Identify which cell holds the provided text, then report its [x, y] central coordinate. 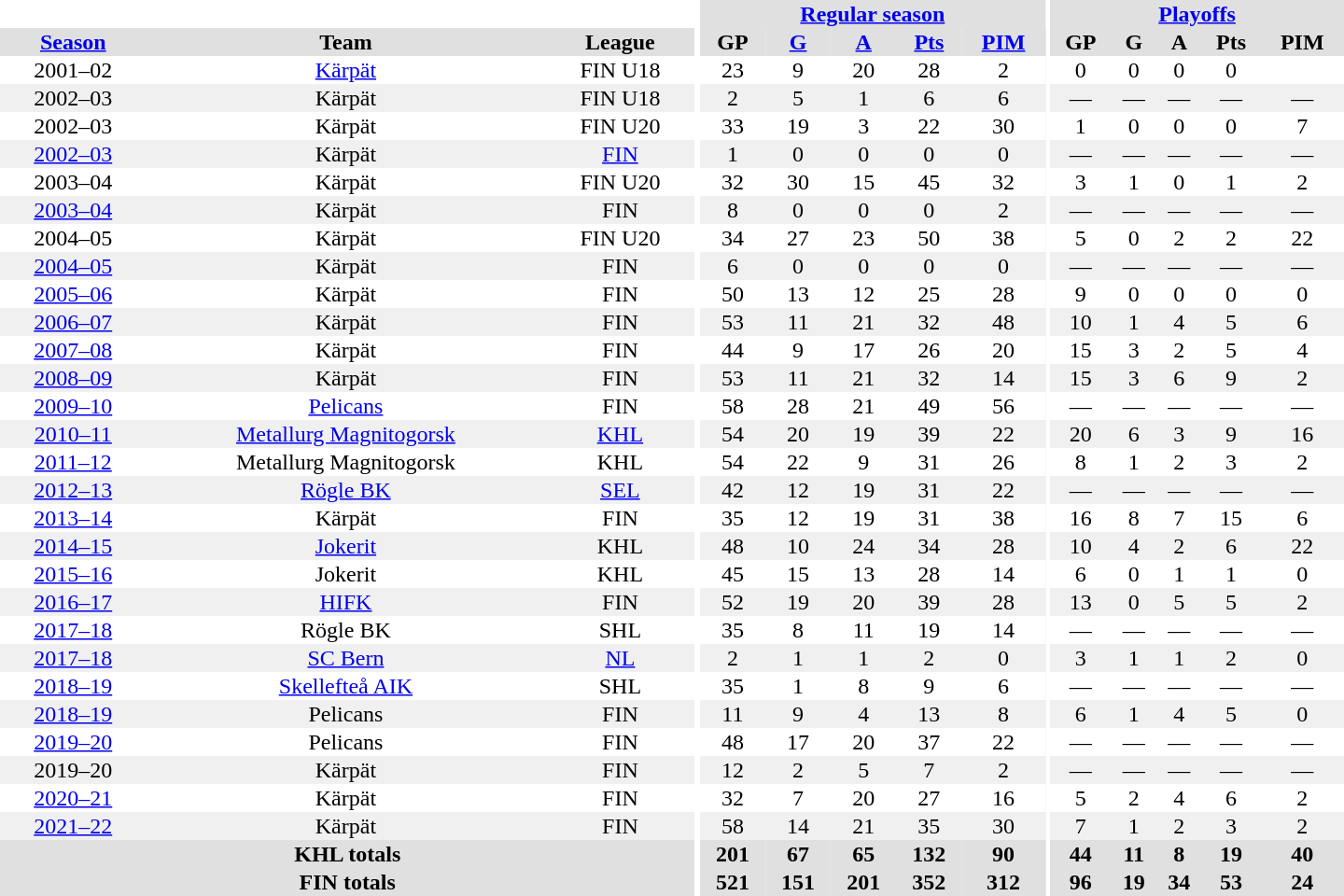
2014–15 [73, 546]
2005–06 [73, 294]
151 [798, 882]
2020–21 [73, 798]
Regular season [873, 14]
90 [1002, 854]
Team [345, 42]
25 [929, 294]
2006–07 [73, 322]
2008–09 [73, 378]
67 [798, 854]
2009–10 [73, 406]
312 [1002, 882]
2010–11 [73, 434]
Playoffs [1197, 14]
2013–14 [73, 518]
League [620, 42]
42 [733, 490]
65 [863, 854]
2001–02 [73, 70]
33 [733, 126]
56 [1002, 406]
352 [929, 882]
132 [929, 854]
2012–13 [73, 490]
KHL totals [347, 854]
2015–16 [73, 574]
SEL [620, 490]
HIFK [345, 602]
2016–17 [73, 602]
37 [929, 742]
SC Bern [345, 658]
2021–22 [73, 826]
Skellefteå AIK [345, 686]
2011–12 [73, 462]
2007–08 [73, 350]
Season [73, 42]
40 [1303, 854]
49 [929, 406]
521 [733, 882]
96 [1081, 882]
52 [733, 602]
FIN totals [347, 882]
NL [620, 658]
